Detect which cell encompasses the target text, then output its [x, y] center coordinate. 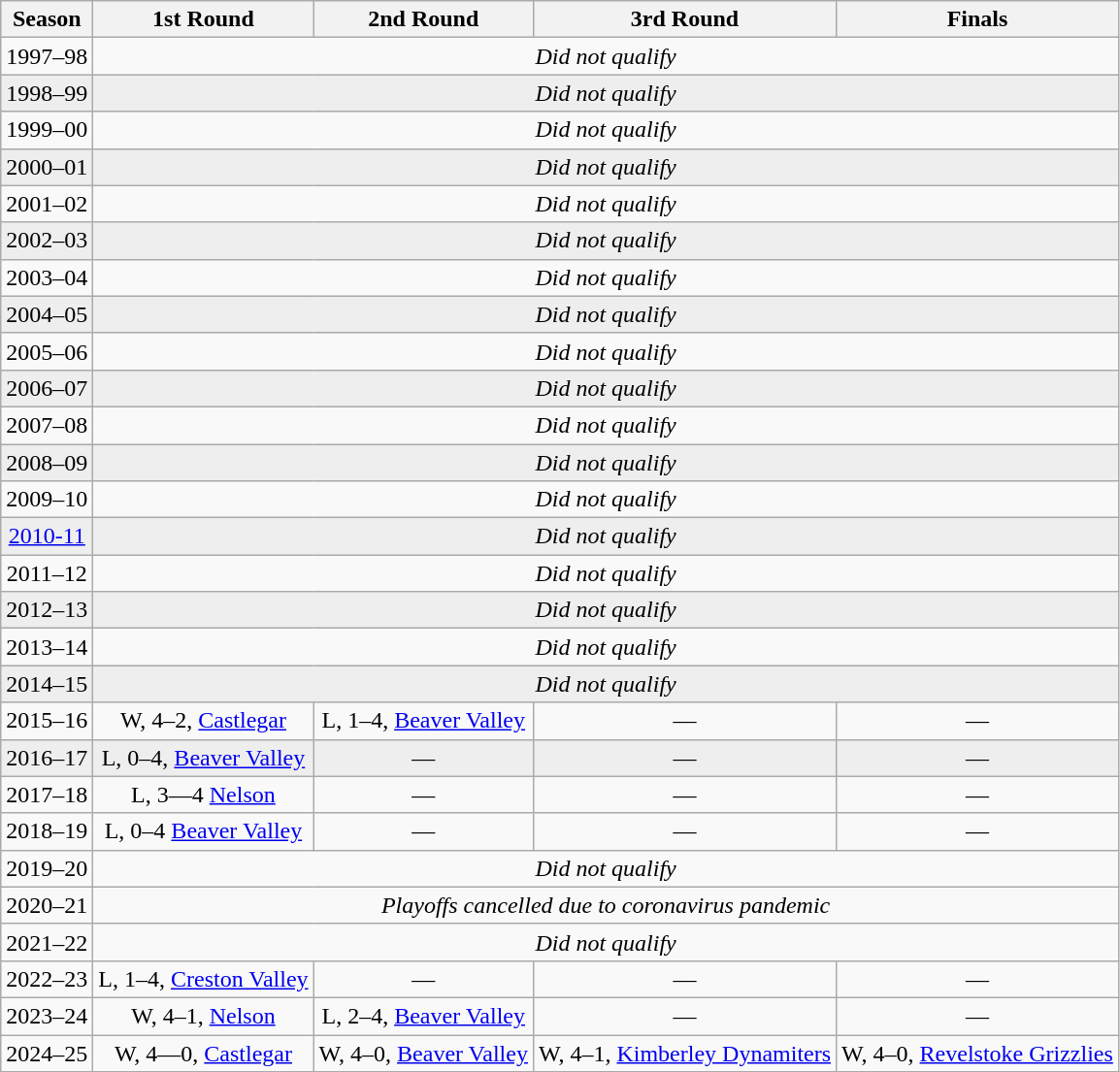
1st Round [204, 19]
2018–19 [47, 831]
2015–16 [47, 721]
2003–04 [47, 277]
2010-11 [47, 536]
L, 3—4 Nelson [204, 795]
2005–06 [47, 351]
W, 4—0, Castlegar [204, 1053]
2009–10 [47, 500]
W, 4–0, Beaver Valley [423, 1053]
2000–01 [47, 167]
2nd Round [423, 19]
W, 4–2, Castlegar [204, 721]
W, 4–0, Revelstoke Grizzlies [978, 1053]
2017–18 [47, 795]
Finals [978, 19]
2007–08 [47, 425]
2008–09 [47, 463]
2002–03 [47, 241]
L, 0–4 Beaver Valley [204, 831]
2006–07 [47, 388]
L, 2–4, Beaver Valley [423, 1016]
2016–17 [47, 758]
2020–21 [47, 905]
W, 4–1, Kimberley Dynamiters [684, 1053]
2021–22 [47, 942]
2023–24 [47, 1016]
2024–25 [47, 1053]
1998–99 [47, 93]
L, 1–4, Beaver Valley [423, 721]
L, 1–4, Creston Valley [204, 979]
Season [47, 19]
1997–98 [47, 56]
2012–13 [47, 610]
2004–05 [47, 314]
2014–15 [47, 684]
W, 4–1, Nelson [204, 1016]
1999–00 [47, 130]
2022–23 [47, 979]
2001–02 [47, 204]
3rd Round [684, 19]
2011–12 [47, 573]
2019–20 [47, 868]
L, 0–4, Beaver Valley [204, 758]
2013–14 [47, 647]
Playoffs cancelled due to coronavirus pandemic [606, 905]
